Identify which cell holds the provided text, then report its [X, Y] central coordinate. 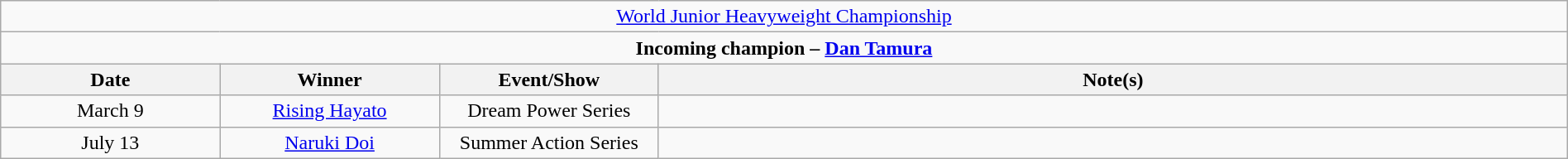
Dream Power Series [549, 111]
Event/Show [549, 79]
Summer Action Series [549, 142]
Naruki Doi [329, 142]
March 9 [111, 111]
Winner [329, 79]
July 13 [111, 142]
World Junior Heavyweight Championship [784, 17]
Rising Hayato [329, 111]
Date [111, 79]
Note(s) [1113, 79]
Incoming champion – Dan Tamura [784, 48]
